Detect which cell encompasses the target text, then output its (x, y) center coordinate. 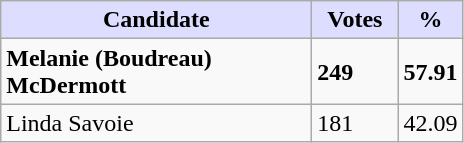
Melanie (Boudreau) McDermott (156, 72)
42.09 (430, 123)
Votes (355, 20)
249 (355, 72)
% (430, 20)
Candidate (156, 20)
181 (355, 123)
57.91 (430, 72)
Linda Savoie (156, 123)
